Detect which cell encompasses the target text, then output its [x, y] center coordinate. 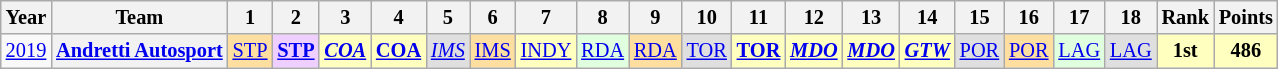
486 [1246, 51]
11 [758, 17]
Andretti Autosport [139, 51]
INDY [546, 51]
3 [345, 17]
5 [448, 17]
13 [870, 17]
15 [980, 17]
Year [26, 17]
16 [1028, 17]
10 [707, 17]
12 [814, 17]
7 [546, 17]
Rank [1186, 17]
17 [1079, 17]
6 [493, 17]
9 [656, 17]
Points [1246, 17]
1st [1186, 51]
14 [928, 17]
1 [250, 17]
Team [139, 17]
2 [296, 17]
2019 [26, 51]
4 [398, 17]
18 [1131, 17]
8 [602, 17]
GTW [928, 51]
